Identify which cell holds the provided text, then report its [x, y] central coordinate. 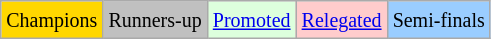
Champions [52, 20]
Runners-up [155, 20]
Semi-finals [438, 20]
Promoted [252, 20]
Relegated [342, 20]
